Pinpoint the cell where the given text exists, returning its [x, y] midpoint coordinate. 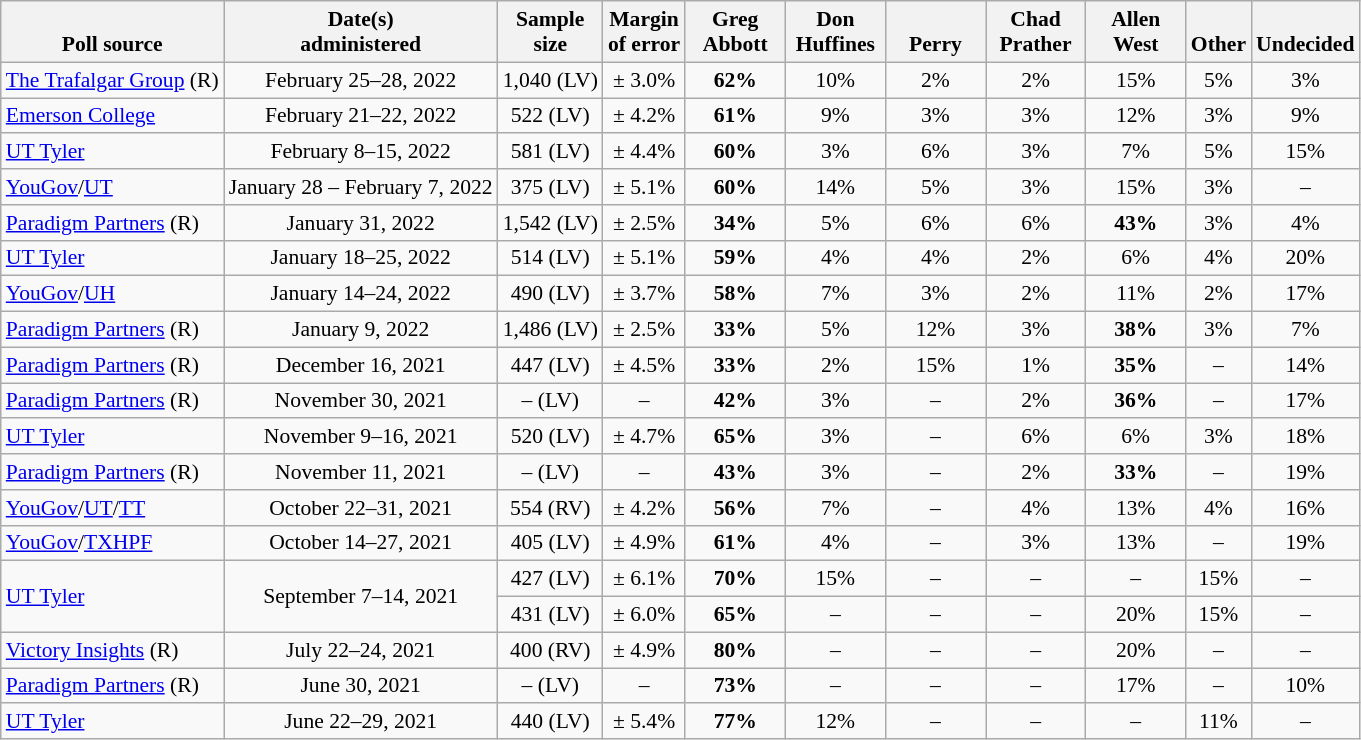
59% [735, 258]
January 18–25, 2022 [361, 258]
June 22–29, 2021 [361, 722]
58% [735, 294]
Perry [935, 32]
490 (LV) [550, 294]
ChadPrather [1036, 32]
405 (LV) [550, 543]
Undecided [1305, 32]
514 (LV) [550, 258]
80% [735, 650]
YouGov/UT/TT [112, 508]
July 22–24, 2021 [361, 650]
447 (LV) [550, 365]
November 9–16, 2021 [361, 437]
73% [735, 686]
1,040 (LV) [550, 80]
February 25–28, 2022 [361, 80]
Other [1218, 32]
± 3.7% [644, 294]
Date(s)administered [361, 32]
GregAbbott [735, 32]
± 4.4% [644, 152]
70% [735, 579]
35% [1136, 365]
± 3.0% [644, 80]
January 9, 2022 [361, 330]
November 11, 2021 [361, 472]
The Trafalgar Group (R) [112, 80]
± 6.1% [644, 579]
Emerson College [112, 116]
427 (LV) [550, 579]
September 7–14, 2021 [361, 596]
375 (LV) [550, 187]
440 (LV) [550, 722]
42% [735, 401]
Marginof error [644, 32]
520 (LV) [550, 437]
Victory Insights (R) [112, 650]
77% [735, 722]
December 16, 2021 [361, 365]
431 (LV) [550, 615]
January 28 – February 7, 2022 [361, 187]
62% [735, 80]
581 (LV) [550, 152]
400 (RV) [550, 650]
1,542 (LV) [550, 223]
± 6.0% [644, 615]
± 4.5% [644, 365]
January 31, 2022 [361, 223]
522 (LV) [550, 116]
56% [735, 508]
October 14–27, 2021 [361, 543]
18% [1305, 437]
June 30, 2021 [361, 686]
± 5.4% [644, 722]
DonHuffines [835, 32]
36% [1136, 401]
November 30, 2021 [361, 401]
38% [1136, 330]
YouGov/TXHPF [112, 543]
1% [1036, 365]
554 (RV) [550, 508]
YouGov/UH [112, 294]
34% [735, 223]
1,486 (LV) [550, 330]
February 21–22, 2022 [361, 116]
YouGov/UT [112, 187]
February 8–15, 2022 [361, 152]
AllenWest [1136, 32]
16% [1305, 508]
October 22–31, 2021 [361, 508]
Samplesize [550, 32]
Poll source [112, 32]
January 14–24, 2022 [361, 294]
± 4.7% [644, 437]
